Capture the cell that displays the provided text and extract its (X, Y) central coordinate. 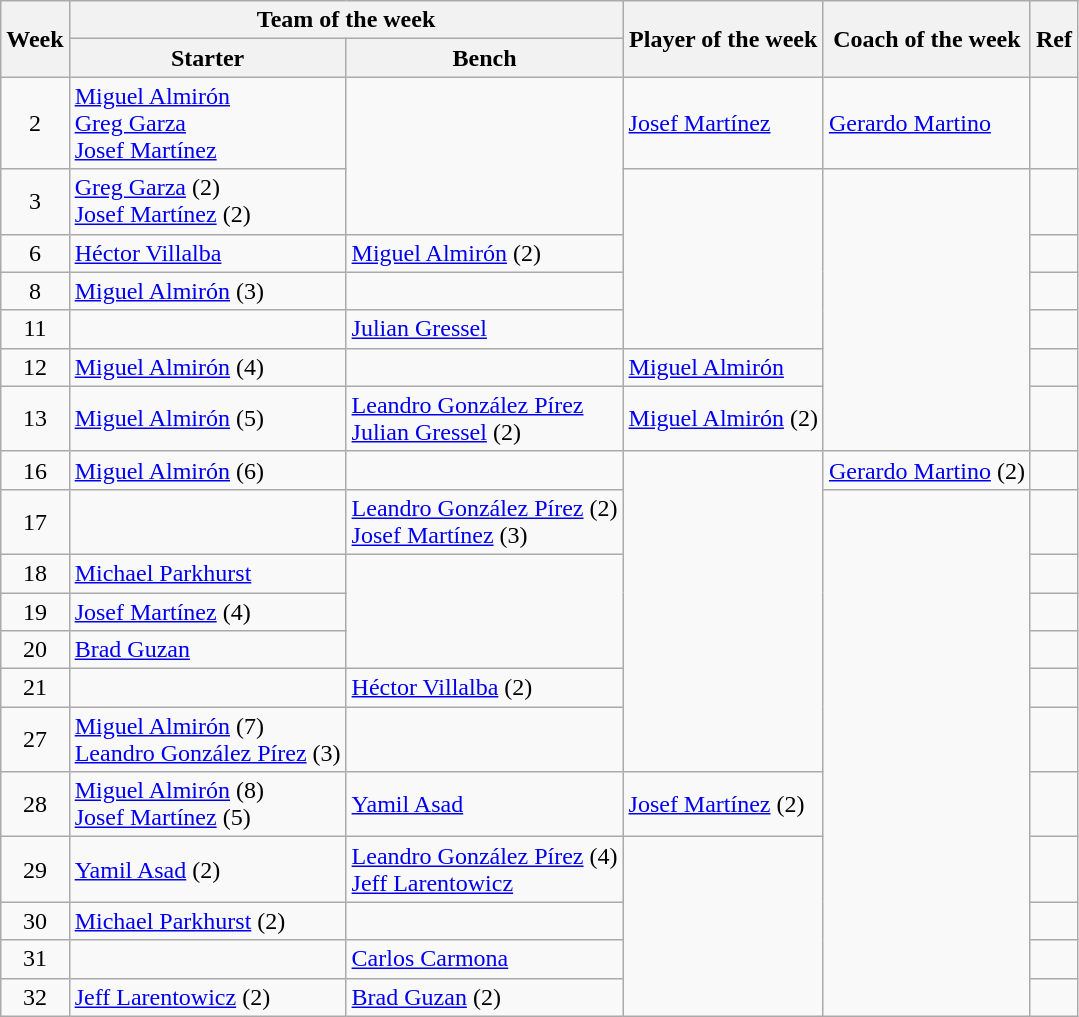
Miguel Almirón (5) (208, 418)
32 (35, 997)
Gerardo Martino (2) (926, 470)
20 (35, 650)
Héctor Villalba (208, 253)
Jeff Larentowicz (2) (208, 997)
Leandro González Pírez Julian Gressel (2) (484, 418)
Michael Parkhurst (208, 573)
Josef Martínez (4) (208, 611)
Miguel Almirón Greg Garza Josef Martínez (208, 123)
Leandro González Pírez (4) Jeff Larentowicz (484, 870)
Yamil Asad (2) (208, 870)
6 (35, 253)
Gerardo Martino (926, 123)
28 (35, 804)
Starter (208, 58)
17 (35, 522)
Carlos Carmona (484, 959)
Player of the week (723, 39)
16 (35, 470)
27 (35, 740)
8 (35, 291)
29 (35, 870)
Leandro González Pírez (2) Josef Martínez (3) (484, 522)
Ref (1054, 39)
Bench (484, 58)
Miguel Almirón (8) Josef Martínez (5) (208, 804)
Yamil Asad (484, 804)
Week (35, 39)
2 (35, 123)
Brad Guzan (2) (484, 997)
Greg Garza (2) Josef Martínez (2) (208, 202)
Miguel Almirón (4) (208, 367)
Team of the week (346, 20)
30 (35, 921)
31 (35, 959)
19 (35, 611)
Miguel Almirón (723, 367)
13 (35, 418)
12 (35, 367)
Josef Martínez (723, 123)
Héctor Villalba (2) (484, 688)
Julian Gressel (484, 329)
Brad Guzan (208, 650)
3 (35, 202)
Coach of the week (926, 39)
11 (35, 329)
Miguel Almirón (7) Leandro González Pírez (3) (208, 740)
Miguel Almirón (3) (208, 291)
18 (35, 573)
21 (35, 688)
Miguel Almirón (6) (208, 470)
Josef Martínez (2) (723, 804)
Michael Parkhurst (2) (208, 921)
